Return the [x, y] coordinate for the center point of the cell that contains the specified text.  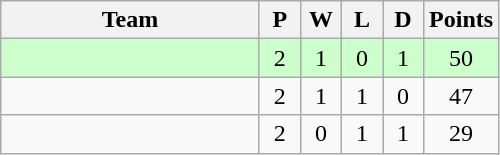
29 [462, 134]
D [402, 20]
W [320, 20]
L [362, 20]
Points [462, 20]
P [280, 20]
47 [462, 96]
Team [130, 20]
50 [462, 58]
